Locate the cell with the specified text and output its (X, Y) center coordinate. 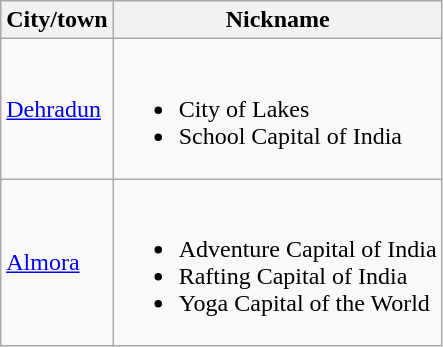
Adventure Capital of IndiaRafting Capital of IndiaYoga Capital of the World (278, 262)
City of LakesSchool Capital of India (278, 109)
City/town (57, 20)
Nickname (278, 20)
Almora (57, 262)
Dehradun (57, 109)
